Scan for the cell matching the given text and deliver its (X, Y) coordinate at center. 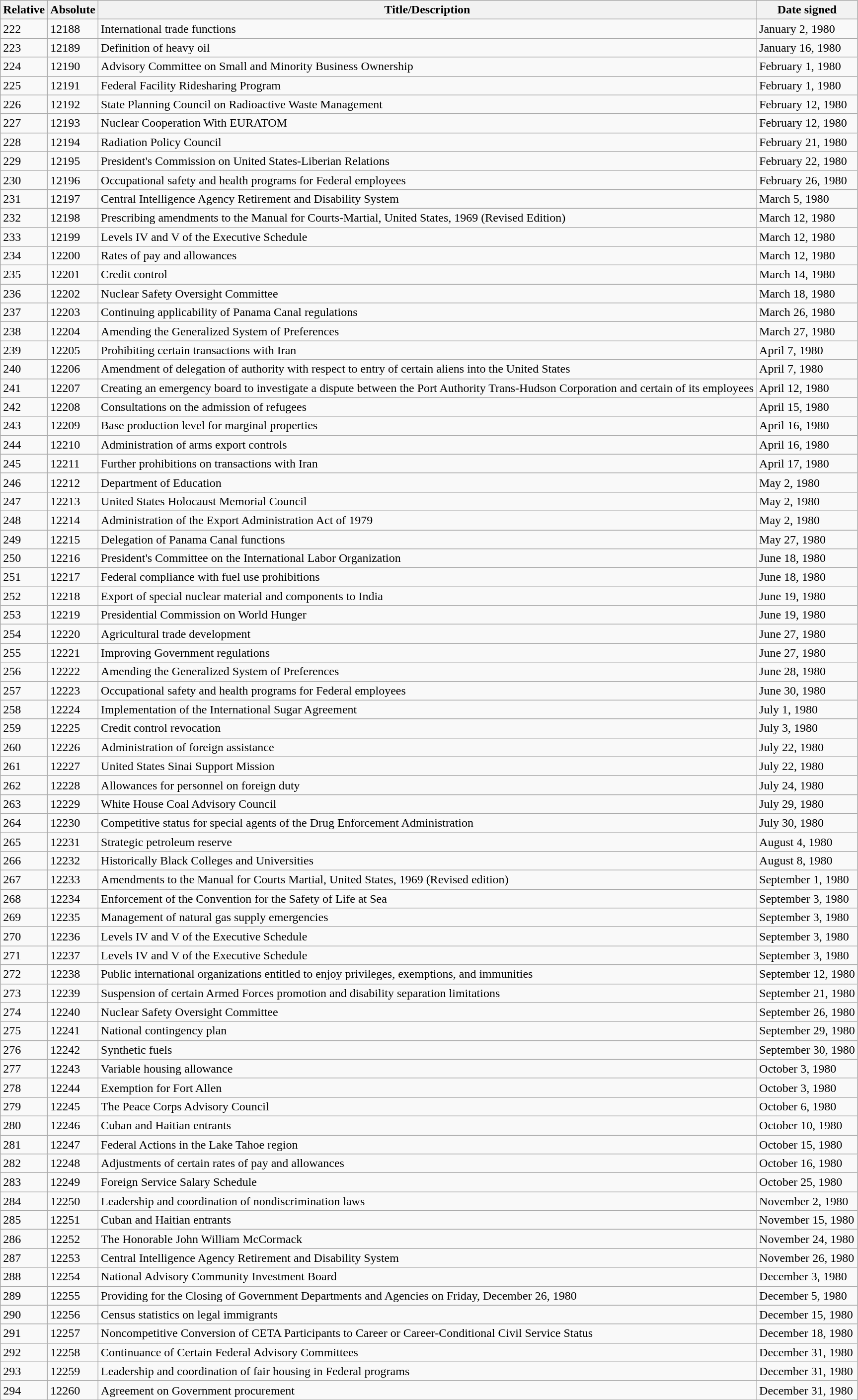
Relative (24, 10)
The Peace Corps Advisory Council (427, 1106)
Synthetic fuels (427, 1050)
August 8, 1980 (807, 861)
12204 (73, 331)
Federal Actions in the Lake Tahoe region (427, 1144)
12256 (73, 1315)
12239 (73, 993)
Federal Facility Ridesharing Program (427, 85)
255 (24, 653)
November 24, 1980 (807, 1239)
12194 (73, 142)
Federal compliance with fuel use prohibitions (427, 577)
President's Committee on the International Labor Organization (427, 558)
March 5, 1980 (807, 199)
Foreign Service Salary Schedule (427, 1182)
267 (24, 880)
12209 (73, 426)
12247 (73, 1144)
National contingency plan (427, 1031)
October 16, 1980 (807, 1164)
12230 (73, 823)
September 12, 1980 (807, 974)
247 (24, 501)
242 (24, 407)
233 (24, 237)
12200 (73, 256)
280 (24, 1125)
March 18, 1980 (807, 294)
12205 (73, 350)
12216 (73, 558)
237 (24, 312)
241 (24, 388)
224 (24, 67)
Credit control (427, 275)
Implementation of the International Sugar Agreement (427, 709)
April 15, 1980 (807, 407)
12221 (73, 653)
265 (24, 842)
12241 (73, 1031)
236 (24, 294)
Department of Education (427, 482)
12259 (73, 1371)
12226 (73, 747)
Administration of foreign assistance (427, 747)
12252 (73, 1239)
278 (24, 1088)
Allowances for personnel on foreign duty (427, 785)
288 (24, 1277)
281 (24, 1144)
Exemption for Fort Allen (427, 1088)
12232 (73, 861)
March 27, 1980 (807, 331)
March 14, 1980 (807, 275)
12203 (73, 312)
Credit control revocation (427, 728)
July 30, 1980 (807, 823)
230 (24, 180)
Creating an emergency board to investigate a dispute between the Port Authority Trans-Hudson Corporation and certain of its employees (427, 388)
227 (24, 123)
282 (24, 1164)
12199 (73, 237)
November 15, 1980 (807, 1220)
12227 (73, 766)
244 (24, 445)
United States Sinai Support Mission (427, 766)
December 5, 1980 (807, 1296)
International trade functions (427, 29)
12246 (73, 1125)
12192 (73, 104)
12225 (73, 728)
275 (24, 1031)
Leadership and coordination of fair housing in Federal programs (427, 1371)
229 (24, 161)
Census statistics on legal immigrants (427, 1315)
Presidential Commission on World Hunger (427, 615)
State Planning Council on Radioactive Waste Management (427, 104)
293 (24, 1371)
249 (24, 539)
12228 (73, 785)
Prescribing amendments to the Manual for Courts-Martial, United States, 1969 (Revised Edition) (427, 218)
12224 (73, 709)
December 3, 1980 (807, 1277)
252 (24, 596)
12195 (73, 161)
286 (24, 1239)
273 (24, 993)
12214 (73, 520)
256 (24, 672)
232 (24, 218)
12248 (73, 1164)
October 10, 1980 (807, 1125)
12196 (73, 180)
12201 (73, 275)
Amendments to the Manual for Courts Martial, United States, 1969 (Revised edition) (427, 880)
12244 (73, 1088)
12220 (73, 634)
Improving Government regulations (427, 653)
12253 (73, 1258)
12217 (73, 577)
Continuing applicability of Panama Canal regulations (427, 312)
268 (24, 899)
291 (24, 1333)
July 29, 1980 (807, 804)
December 18, 1980 (807, 1333)
243 (24, 426)
240 (24, 369)
12233 (73, 880)
272 (24, 974)
12258 (73, 1352)
271 (24, 955)
289 (24, 1296)
260 (24, 747)
12202 (73, 294)
12212 (73, 482)
September 26, 1980 (807, 1012)
12206 (73, 369)
12238 (73, 974)
Adjustments of certain rates of pay and allowances (427, 1164)
222 (24, 29)
Historically Black Colleges and Universities (427, 861)
12257 (73, 1333)
263 (24, 804)
March 26, 1980 (807, 312)
12235 (73, 918)
February 22, 1980 (807, 161)
261 (24, 766)
Consultations on the admission of refugees (427, 407)
Leadership and coordination of nondiscrimination laws (427, 1201)
12229 (73, 804)
262 (24, 785)
246 (24, 482)
292 (24, 1352)
September 29, 1980 (807, 1031)
12249 (73, 1182)
Administration of arms export controls (427, 445)
White House Coal Advisory Council (427, 804)
Agricultural trade development (427, 634)
April 12, 1980 (807, 388)
National Advisory Community Investment Board (427, 1277)
254 (24, 634)
12190 (73, 67)
12231 (73, 842)
259 (24, 728)
October 6, 1980 (807, 1106)
12189 (73, 48)
12234 (73, 899)
12188 (73, 29)
12218 (73, 596)
283 (24, 1182)
Amendment of delegation of authority with respect to entry of certain aliens into the United States (427, 369)
November 2, 1980 (807, 1201)
April 17, 1980 (807, 464)
Competitive status for special agents of the Drug Enforcement Administration (427, 823)
June 30, 1980 (807, 691)
226 (24, 104)
Noncompetitive Conversion of CETA Participants to Career or Career-Conditional Civil Service Status (427, 1333)
12254 (73, 1277)
12240 (73, 1012)
12207 (73, 388)
270 (24, 936)
12193 (73, 123)
September 1, 1980 (807, 880)
Management of natural gas supply emergencies (427, 918)
258 (24, 709)
223 (24, 48)
Variable housing allowance (427, 1069)
Strategic petroleum reserve (427, 842)
January 2, 1980 (807, 29)
Public international organizations entitled to enjoy privileges, exemptions, and immunities (427, 974)
Nuclear Cooperation With EURATOM (427, 123)
September 30, 1980 (807, 1050)
12236 (73, 936)
Advisory Committee on Small and Minority Business Ownership (427, 67)
225 (24, 85)
Export of special nuclear material and components to India (427, 596)
Providing for the Closing of Government Departments and Agencies on Friday, December 26, 1980 (427, 1296)
January 16, 1980 (807, 48)
The Honorable John William McCormack (427, 1239)
12211 (73, 464)
Continuance of Certain Federal Advisory Committees (427, 1352)
238 (24, 331)
231 (24, 199)
Radiation Policy Council (427, 142)
February 26, 1980 (807, 180)
12223 (73, 691)
12251 (73, 1220)
12191 (73, 85)
12242 (73, 1050)
228 (24, 142)
Suspension of certain Armed Forces promotion and disability separation limitations (427, 993)
253 (24, 615)
12198 (73, 218)
Date signed (807, 10)
October 15, 1980 (807, 1144)
July 3, 1980 (807, 728)
May 27, 1980 (807, 539)
290 (24, 1315)
12197 (73, 199)
235 (24, 275)
269 (24, 918)
Absolute (73, 10)
12260 (73, 1390)
245 (24, 464)
12250 (73, 1201)
257 (24, 691)
284 (24, 1201)
12210 (73, 445)
President's Commission on United States-Liberian Relations (427, 161)
239 (24, 350)
Title/Description (427, 10)
12245 (73, 1106)
250 (24, 558)
12237 (73, 955)
February 21, 1980 (807, 142)
12208 (73, 407)
12255 (73, 1296)
279 (24, 1106)
October 25, 1980 (807, 1182)
234 (24, 256)
Rates of pay and allowances (427, 256)
12243 (73, 1069)
274 (24, 1012)
251 (24, 577)
294 (24, 1390)
November 26, 1980 (807, 1258)
July 24, 1980 (807, 785)
Enforcement of the Convention for the Safety of Life at Sea (427, 899)
Further prohibitions on transactions with Iran (427, 464)
December 15, 1980 (807, 1315)
Definition of heavy oil (427, 48)
287 (24, 1258)
264 (24, 823)
276 (24, 1050)
September 21, 1980 (807, 993)
277 (24, 1069)
248 (24, 520)
Agreement on Government procurement (427, 1390)
August 4, 1980 (807, 842)
12219 (73, 615)
12213 (73, 501)
285 (24, 1220)
Prohibiting certain transactions with Iran (427, 350)
266 (24, 861)
12215 (73, 539)
Administration of the Export Administration Act of 1979 (427, 520)
12222 (73, 672)
June 28, 1980 (807, 672)
United States Holocaust Memorial Council (427, 501)
Base production level for marginal properties (427, 426)
July 1, 1980 (807, 709)
Delegation of Panama Canal functions (427, 539)
